Return (x, y) of the center of cell containing provided text 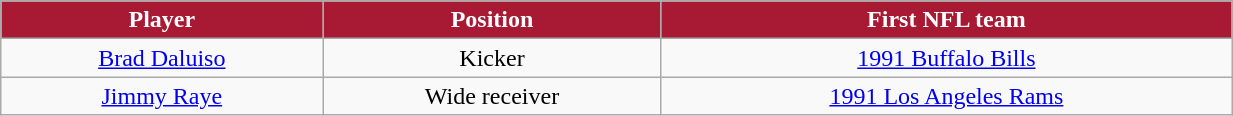
Wide receiver (492, 96)
Position (492, 20)
Jimmy Raye (162, 96)
Kicker (492, 58)
1991 Los Angeles Rams (946, 96)
Brad Daluiso (162, 58)
First NFL team (946, 20)
Player (162, 20)
1991 Buffalo Bills (946, 58)
